Provide the (x, y) coordinate of the cell's center where the given text is located.  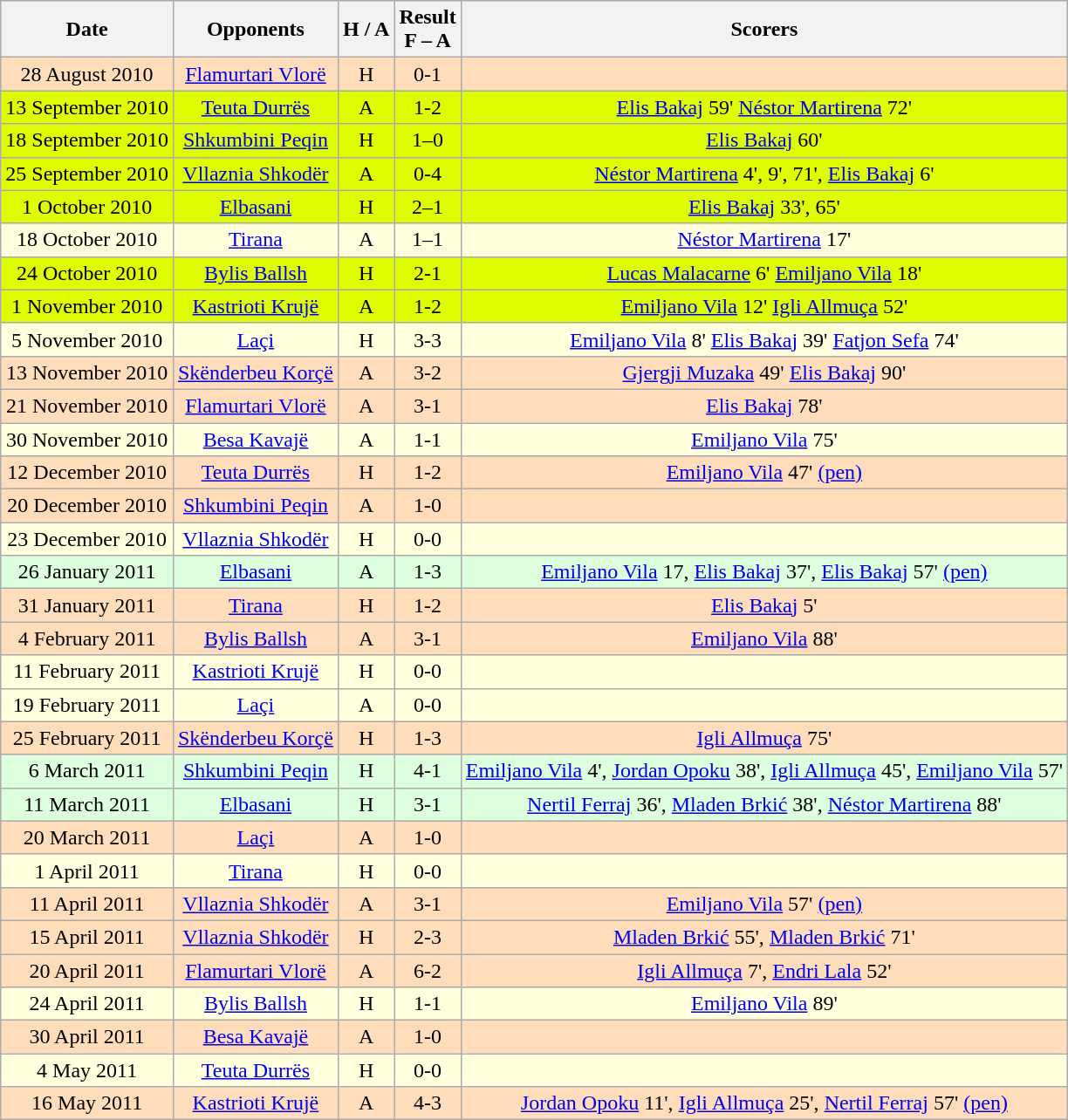
Néstor Martirena 17' (764, 240)
20 December 2010 (87, 506)
Emiljano Vila 57' (pen) (764, 904)
Elis Bakaj 60' (764, 140)
20 April 2011 (87, 971)
1 November 2010 (87, 306)
Emiljano Vila 75' (764, 439)
3-2 (428, 372)
Lucas Malacarne 6' Emiljano Vila 18' (764, 273)
Emiljano Vila 47' (pen) (764, 473)
1 October 2010 (87, 207)
6-2 (428, 971)
Igli Allmuça 75' (764, 738)
ResultF – A (428, 30)
0-4 (428, 174)
15 April 2011 (87, 937)
Néstor Martirena 4', 9', 71', Elis Bakaj 6' (764, 174)
12 December 2010 (87, 473)
5 November 2010 (87, 339)
Emiljano Vila 12' Igli Allmuça 52' (764, 306)
Igli Allmuça 7', Endri Lala 52' (764, 971)
1–0 (428, 140)
28 August 2010 (87, 74)
24 October 2010 (87, 273)
H / A (366, 30)
4-3 (428, 1103)
30 April 2011 (87, 1037)
Emiljano Vila 17, Elis Bakaj 37', Elis Bakaj 57' (pen) (764, 572)
Emiljano Vila 8' Elis Bakaj 39' Fatjon Sefa 74' (764, 339)
Nertil Ferraj 36', Mladen Brkić 38', Néstor Martirena 88' (764, 804)
2-3 (428, 937)
30 November 2010 (87, 439)
23 December 2010 (87, 539)
Emiljano Vila 89' (764, 1004)
Elis Bakaj 59' Néstor Martirena 72' (764, 107)
1–1 (428, 240)
26 January 2011 (87, 572)
Emiljano Vila 88' (764, 639)
Elis Bakaj 78' (764, 406)
13 September 2010 (87, 107)
Jordan Opoku 11', Igli Allmuça 25', Nertil Ferraj 57' (pen) (764, 1103)
1 April 2011 (87, 871)
6 March 2011 (87, 771)
25 September 2010 (87, 174)
13 November 2010 (87, 372)
31 January 2011 (87, 605)
4 May 2011 (87, 1070)
4-1 (428, 771)
25 February 2011 (87, 738)
Elis Bakaj 5' (764, 605)
Gjergji Muzaka 49' Elis Bakaj 90' (764, 372)
21 November 2010 (87, 406)
Opponents (255, 30)
0-1 (428, 74)
16 May 2011 (87, 1103)
4 February 2011 (87, 639)
18 October 2010 (87, 240)
3-3 (428, 339)
11 March 2011 (87, 804)
Date (87, 30)
Emiljano Vila 4', Jordan Opoku 38', Igli Allmuça 45', Emiljano Vila 57' (764, 771)
Elis Bakaj 33', 65' (764, 207)
11 April 2011 (87, 904)
2–1 (428, 207)
Mladen Brkić 55', Mladen Brkić 71' (764, 937)
20 March 2011 (87, 837)
11 February 2011 (87, 672)
2-1 (428, 273)
18 September 2010 (87, 140)
Scorers (764, 30)
24 April 2011 (87, 1004)
19 February 2011 (87, 705)
